For the text-containing cell, return its midpoint in [x, y] coordinate format. 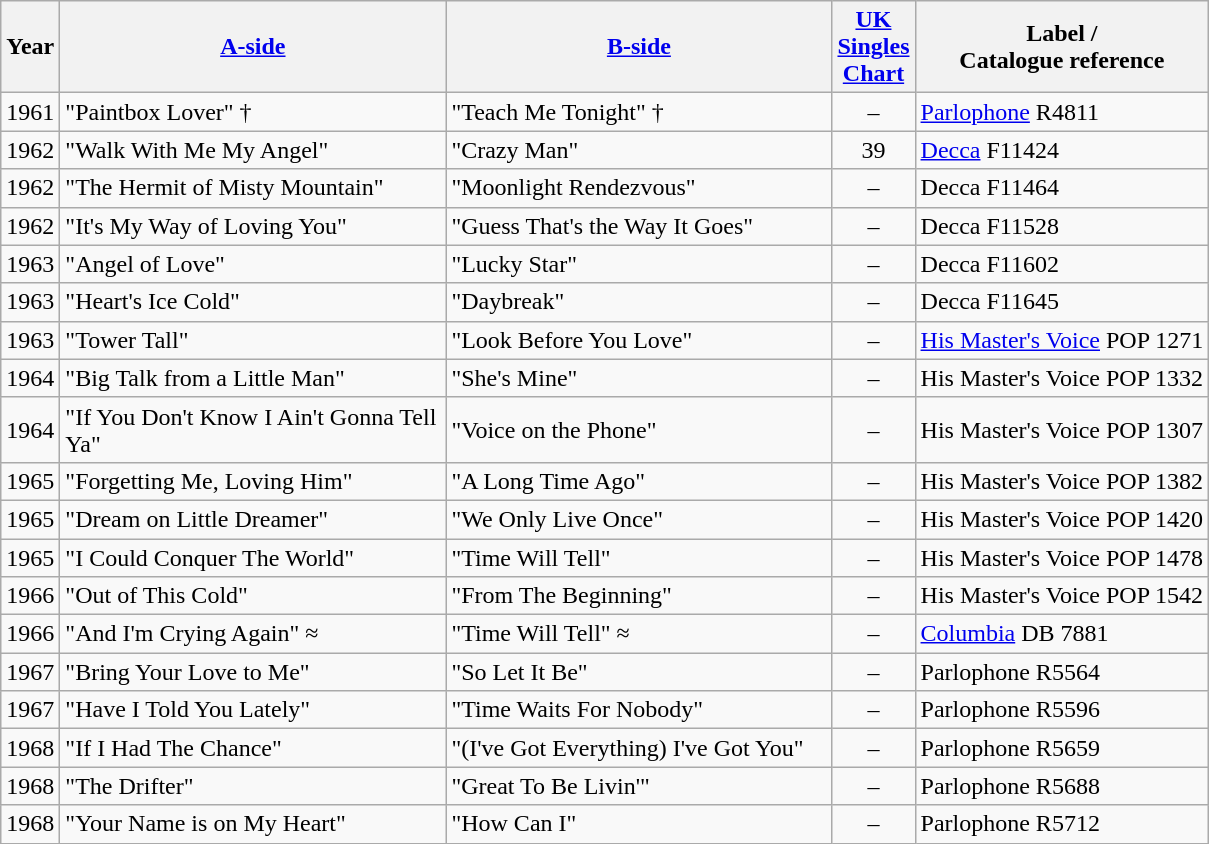
Decca F11464 [1062, 188]
Parlophone R5712 [1062, 824]
"Voice on the Phone" [639, 430]
"Angel of Love" [253, 264]
"Great To Be Livin'" [639, 786]
Decca F11602 [1062, 264]
"We Only Live Once" [639, 519]
"She's Mine" [639, 378]
Decca F11645 [1062, 302]
"Have I Told You Lately" [253, 710]
A-side [253, 47]
"Moonlight Rendezvous" [639, 188]
Decca F11424 [1062, 150]
His Master's Voice POP 1332 [1062, 378]
His Master's Voice POP 1478 [1062, 557]
"(I've Got Everything) I've Got You" [639, 748]
"Guess That's the Way It Goes" [639, 226]
"Paintbox Lover" † [253, 112]
"Lucky Star" [639, 264]
"Out of This Cold" [253, 596]
39 [874, 150]
B-side [639, 47]
Parlophone R5564 [1062, 672]
UK Singles Chart [874, 47]
"How Can I" [639, 824]
Columbia DB 7881 [1062, 634]
"Tower Tall" [253, 340]
His Master's Voice POP 1420 [1062, 519]
"Daybreak" [639, 302]
"Heart's Ice Cold" [253, 302]
"The Hermit of Misty Mountain" [253, 188]
Year [30, 47]
"If I Had The Chance" [253, 748]
His Master's Voice POP 1271 [1062, 340]
"Big Talk from a Little Man" [253, 378]
Parlophone R5596 [1062, 710]
"Time Will Tell" ≈ [639, 634]
"I Could Conquer The World" [253, 557]
Parlophone R4811 [1062, 112]
His Master's Voice POP 1542 [1062, 596]
"If You Don't Know I Ain't Gonna Tell Ya" [253, 430]
"Walk With Me My Angel" [253, 150]
"Your Name is on My Heart" [253, 824]
Parlophone R5688 [1062, 786]
1961 [30, 112]
Parlophone R5659 [1062, 748]
"A Long Time Ago" [639, 481]
"Time Waits For Nobody" [639, 710]
"Teach Me Tonight" † [639, 112]
"And I'm Crying Again" ≈ [253, 634]
"It's My Way of Loving You" [253, 226]
"Dream on Little Dreamer" [253, 519]
His Master's Voice POP 1307 [1062, 430]
"So Let It Be" [639, 672]
Label /Catalogue reference [1062, 47]
"Look Before You Love" [639, 340]
"Crazy Man" [639, 150]
"From The Beginning" [639, 596]
His Master's Voice POP 1382 [1062, 481]
Decca F11528 [1062, 226]
"Forgetting Me, Loving Him" [253, 481]
"The Drifter" [253, 786]
"Bring Your Love to Me" [253, 672]
"Time Will Tell" [639, 557]
